From the cell containing the given text, extract its center point as (x, y) coordinate. 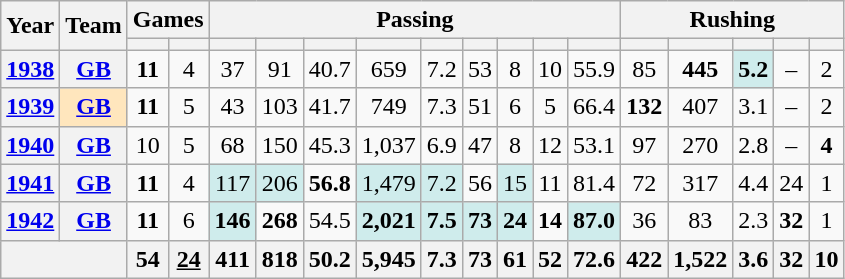
7.5 (442, 221)
14 (550, 221)
Passing (415, 20)
15 (514, 183)
Rushing (732, 20)
1,522 (700, 259)
72.6 (594, 259)
2.8 (754, 145)
1942 (30, 221)
5,945 (388, 259)
87.0 (594, 221)
146 (232, 221)
55.9 (594, 69)
37 (232, 69)
268 (280, 221)
50.2 (330, 259)
1938 (30, 69)
1939 (30, 107)
81.4 (594, 183)
317 (700, 183)
68 (232, 145)
72 (644, 183)
43 (232, 107)
61 (514, 259)
Team (94, 26)
45.3 (330, 145)
85 (644, 69)
66.4 (594, 107)
117 (232, 183)
54.5 (330, 221)
Year (30, 26)
1,479 (388, 183)
91 (280, 69)
83 (700, 221)
818 (280, 259)
206 (280, 183)
51 (480, 107)
2,021 (388, 221)
1941 (30, 183)
3.6 (754, 259)
445 (700, 69)
36 (644, 221)
407 (700, 107)
132 (644, 107)
270 (700, 145)
1,037 (388, 145)
Games (168, 20)
12 (550, 145)
2.3 (754, 221)
411 (232, 259)
150 (280, 145)
53.1 (594, 145)
97 (644, 145)
52 (550, 259)
5.2 (754, 69)
54 (148, 259)
40.7 (330, 69)
103 (280, 107)
659 (388, 69)
422 (644, 259)
56.8 (330, 183)
749 (388, 107)
6.9 (442, 145)
56 (480, 183)
41.7 (330, 107)
3.1 (754, 107)
47 (480, 145)
4.4 (754, 183)
1940 (30, 145)
53 (480, 69)
